Determine the (x, y) coordinate at the center of the cell enclosing the given text.  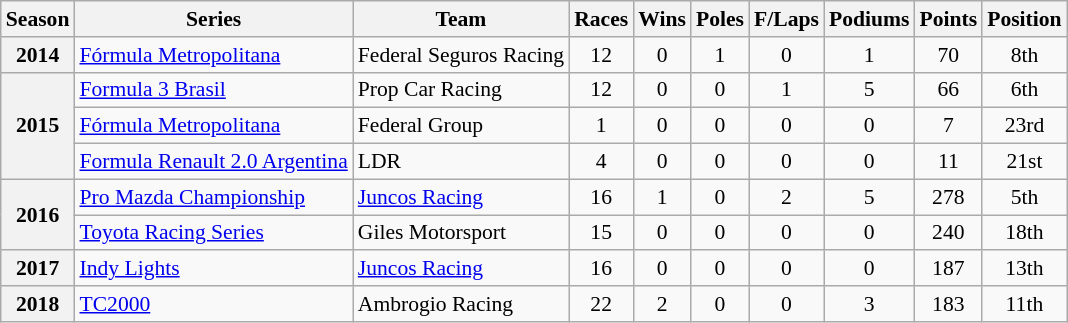
4 (601, 162)
278 (948, 197)
Series (213, 19)
LDR (461, 162)
18th (1024, 233)
Podiums (870, 19)
2017 (38, 269)
13th (1024, 269)
F/Laps (786, 19)
2016 (38, 214)
15 (601, 233)
6th (1024, 90)
Ambrogio Racing (461, 304)
Team (461, 19)
Season (38, 19)
Formula 3 Brasil (213, 90)
Formula Renault 2.0 Argentina (213, 162)
2018 (38, 304)
183 (948, 304)
3 (870, 304)
2014 (38, 55)
Points (948, 19)
11th (1024, 304)
Giles Motorsport (461, 233)
70 (948, 55)
Wins (662, 19)
Toyota Racing Series (213, 233)
Pro Mazda Championship (213, 197)
Prop Car Racing (461, 90)
7 (948, 126)
21st (1024, 162)
23rd (1024, 126)
2015 (38, 126)
240 (948, 233)
Races (601, 19)
8th (1024, 55)
66 (948, 90)
22 (601, 304)
11 (948, 162)
187 (948, 269)
Indy Lights (213, 269)
Federal Group (461, 126)
5th (1024, 197)
Federal Seguros Racing (461, 55)
Position (1024, 19)
TC2000 (213, 304)
Poles (720, 19)
